From the cell containing the given text, extract its center point as [X, Y] coordinate. 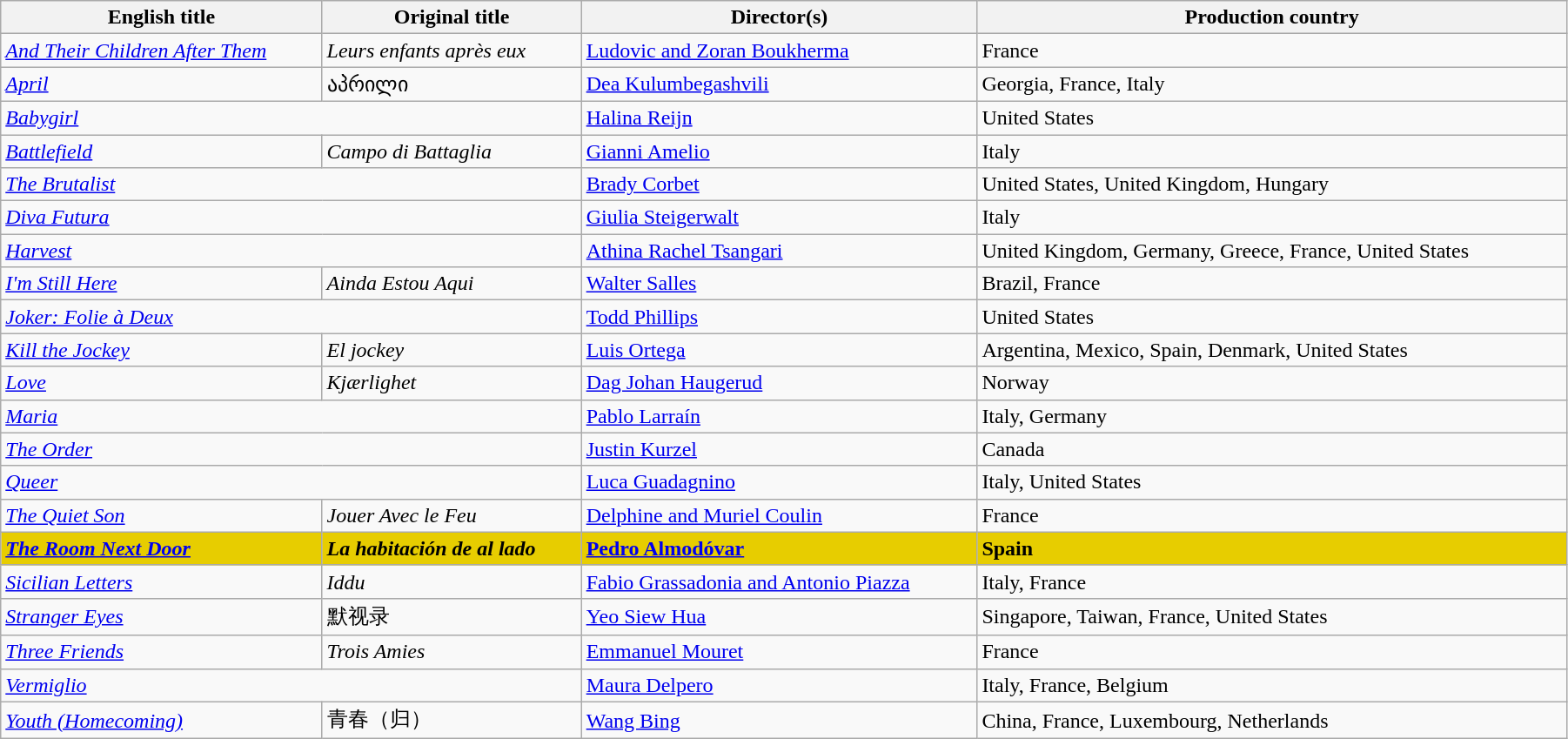
English title [162, 17]
I'm Still Here [162, 284]
Production country [1272, 17]
Luca Guadagnino [780, 482]
Ainda Estou Aqui [452, 284]
Dag Johan Haugerud [780, 383]
Leurs enfants après eux [452, 50]
Director(s) [780, 17]
青春（归） [452, 721]
And Their Children After Them [162, 50]
Yeo Siew Hua [780, 616]
Trois Amies [452, 652]
Kill the Jockey [162, 350]
La habitación de al lado [452, 548]
The Room Next Door [162, 548]
Brady Corbet [780, 185]
Singapore, Taiwan, France, United States [1272, 616]
Stranger Eyes [162, 616]
Canada [1272, 449]
Pedro Almodóvar [780, 548]
Battlefield [162, 151]
Youth (Homecoming) [162, 721]
Sicilian Letters [162, 581]
Gianni Amelio [780, 151]
Italy, United States [1272, 482]
Justin Kurzel [780, 449]
The Brutalist [291, 185]
Todd Phillips [780, 317]
United States, United Kingdom, Hungary [1272, 185]
Athina Rachel Tsangari [780, 251]
Brazil, France [1272, 284]
Queer [291, 482]
Argentina, Mexico, Spain, Denmark, United States [1272, 350]
Italy, France [1272, 581]
Three Friends [162, 652]
Dea Kulumbegashvili [780, 84]
Jouer Avec le Feu [452, 515]
Fabio Grassadonia and Antonio Piazza [780, 581]
Luis Ortega [780, 350]
Kjærlighet [452, 383]
Iddu [452, 581]
Maria [291, 416]
Original title [452, 17]
Wang Bing [780, 721]
El jockey [452, 350]
Maura Delpero [780, 685]
The Order [291, 449]
Spain [1272, 548]
默视录 [452, 616]
Love [162, 383]
China, France, Luxembourg, Netherlands [1272, 721]
Harvest [291, 251]
Joker: Folie à Deux [291, 317]
Vermiglio [291, 685]
The Quiet Son [162, 515]
Pablo Larraín [780, 416]
აპრილი [452, 84]
Delphine and Muriel Coulin [780, 515]
Giulia Steigerwalt [780, 218]
Diva Futura [291, 218]
United Kingdom, Germany, Greece, France, United States [1272, 251]
Campo di Battaglia [452, 151]
Georgia, France, Italy [1272, 84]
April [162, 84]
Babygirl [291, 118]
Halina Reijn [780, 118]
Emmanuel Mouret [780, 652]
Italy, France, Belgium [1272, 685]
Norway [1272, 383]
Italy, Germany [1272, 416]
Walter Salles [780, 284]
Ludovic and Zoran Boukherma [780, 50]
